Scan for the cell matching the given text and deliver its [X, Y] coordinate at center. 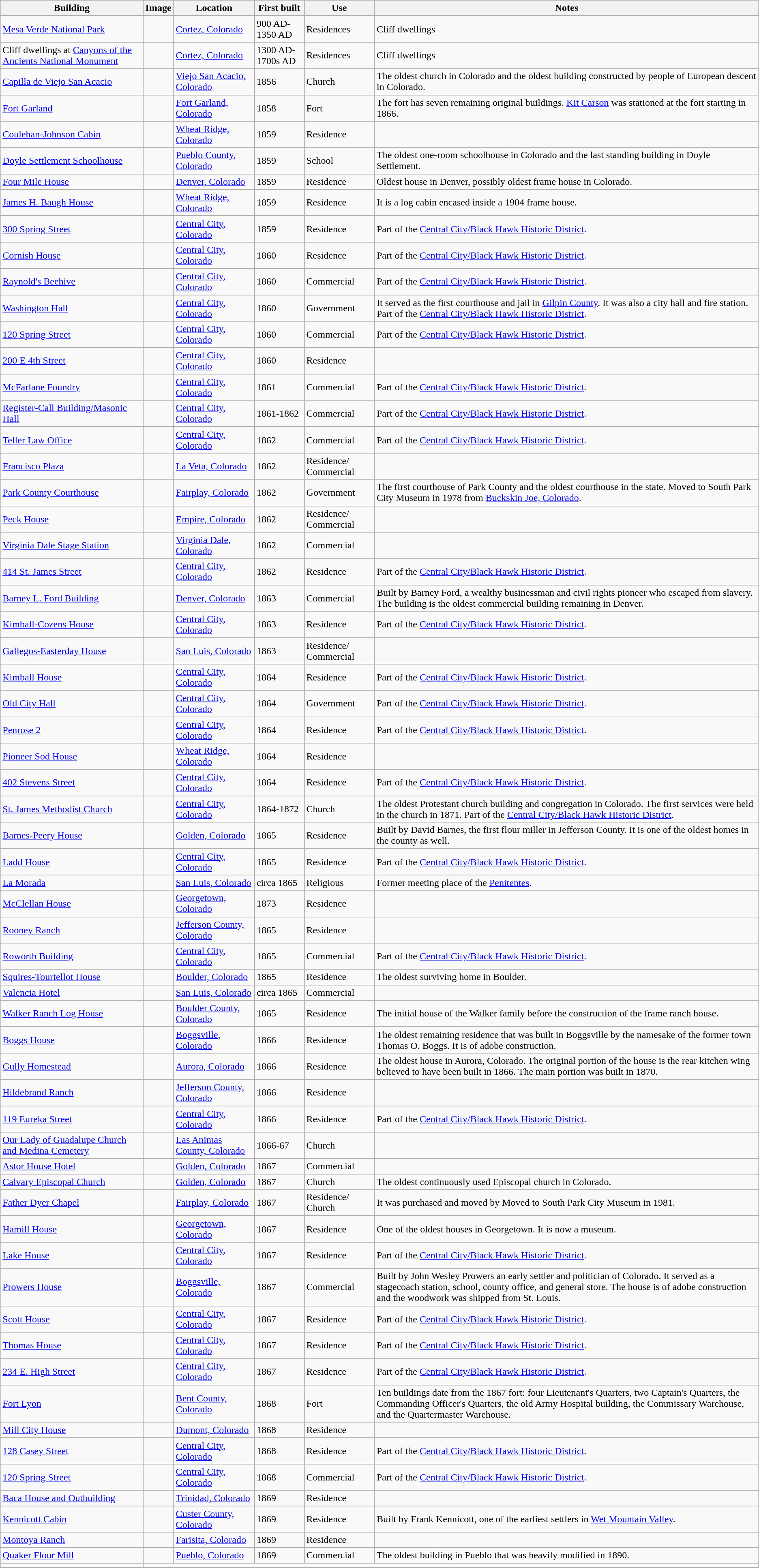
Farisita, Colorado [214, 1540]
Scott House [72, 1319]
Thomas House [72, 1346]
First built [279, 8]
Rooney Ranch [72, 930]
119 Eureka Street [72, 1119]
The oldest church in Colorado and the oldest building constructed by people of European descent in Colorado. [566, 82]
Oldest house in Denver, possibly oldest frame house in Colorado. [566, 182]
Hamill House [72, 1229]
Custer County, Colorado [214, 1519]
Kimball House [72, 677]
The oldest building in Pueblo that was heavily modified in 1890. [566, 1555]
Astor House Hotel [72, 1166]
The initial house of the Walker family before the construction of the frame ranch house. [566, 1013]
1861 [279, 387]
234 E. High Street [72, 1371]
Mesa Verde National Park [72, 29]
1858 [279, 108]
Fort Garland [72, 108]
St. James Methodist Church [72, 809]
Boulder County, Colorado [214, 1013]
Location [214, 8]
Hildebrand Ranch [72, 1093]
414 St. James Street [72, 571]
Building [72, 8]
Use [339, 8]
Las Animas County, Colorado [214, 1145]
Barney L. Ford Building [72, 598]
Aurora, Colorado [214, 1066]
402 Stevens Street [72, 783]
Residence/ Church [339, 1203]
The oldest surviving home in Boulder. [566, 977]
Raynold's Beehive [72, 281]
The oldest continuously used Episcopal church in Colorado. [566, 1182]
Kennicott Cabin [72, 1519]
Ladd House [72, 862]
Four Mile House [72, 182]
1856 [279, 82]
Barnes-Peery House [72, 836]
Teller Law Office [72, 440]
Squires-Tourtellot House [72, 977]
Boggs House [72, 1040]
Register-Call Building/Masonic Hall [72, 413]
Doyle Settlement Schoolhouse [72, 160]
Gallegos-Easterday House [72, 651]
The fort has seven remaining original buildings. Kit Carson was stationed at the fort starting in 1866. [566, 108]
Trinidad, Colorado [214, 1498]
Boulder, Colorado [214, 977]
Valencia Hotel [72, 993]
The oldest one-room schoolhouse in Colorado and the last standing building in Doyle Settlement. [566, 160]
La Morada [72, 883]
Pueblo County, Colorado [214, 160]
Calvary Episcopal Church [72, 1182]
300 Spring Street [72, 229]
It was purchased and moved by Moved to South Park City Museum in 1981. [566, 1203]
Mill City House [72, 1430]
Cliff dwellings at Canyons of the Ancients National Monument [72, 55]
La Veta, Colorado [214, 466]
Gully Homestead [72, 1066]
1864-1872 [279, 809]
Dumont, Colorado [214, 1430]
The first courthouse of Park County and the oldest courthouse in the state. Moved to South Park City Museum in 1978 from Buckskin Joe, Colorado. [566, 493]
Image [158, 8]
128 Casey Street [72, 1451]
Built by David Barnes, the first flour miller in Jefferson County. It is one of the oldest homes in the county as well. [566, 836]
Coulehan-Johnson Cabin [72, 135]
Notes [566, 8]
Roworth Building [72, 956]
200 E 4th Street [72, 361]
Lake House [72, 1256]
Pioneer Sod House [72, 756]
School [339, 160]
Fort Lyon [72, 1403]
Pueblo, Colorado [214, 1555]
Capilla de Viejo San Acacio [72, 82]
Bent County, Colorado [214, 1403]
900 AD- 1350 AD [279, 29]
Built by Frank Kennicott, one of the earliest settlers in Wet Mountain Valley. [566, 1519]
1300 AD- 1700s AD [279, 55]
James H. Baugh House [72, 203]
Old City Hall [72, 704]
Virginia Dale Stage Station [72, 545]
1861-1862 [279, 413]
Viejo San Acacio, Colorado [214, 82]
Religious [339, 883]
Quaker Flour Mill [72, 1555]
McClellan House [72, 904]
Baca House and Outbuilding [72, 1498]
Montoya Ranch [72, 1540]
Penrose 2 [72, 729]
Peck House [72, 519]
Francisco Plaza [72, 466]
Virginia Dale, Colorado [214, 545]
Empire, Colorado [214, 519]
It is a log cabin encased inside a 1904 frame house. [566, 203]
1866-67 [279, 1145]
Father Dyer Chapel [72, 1203]
Our Lady of Guadalupe Church and Medina Cemetery [72, 1145]
Walker Ranch Log House [72, 1013]
Cornish House [72, 255]
McFarlane Foundry [72, 387]
Prowers House [72, 1287]
1873 [279, 904]
Park County Courthouse [72, 493]
Fort Garland, Colorado [214, 108]
Former meeting place of the Penitentes. [566, 883]
Washington Hall [72, 308]
The oldest remaining residence that was built in Boggsville by the namesake of the former town Thomas O. Boggs. It is of adobe construction. [566, 1040]
Kimball-Cozens House [72, 624]
One of the oldest houses in Georgetown. It is now a museum. [566, 1229]
